Find where the given text appears and provide that cell's center as (X, Y) coordinate. 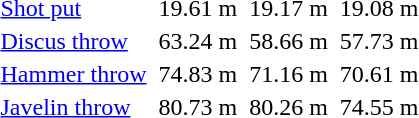
58.66 m (289, 41)
63.24 m (198, 41)
74.83 m (198, 74)
71.16 m (289, 74)
